From the cell containing the given text, extract its center point as (x, y) coordinate. 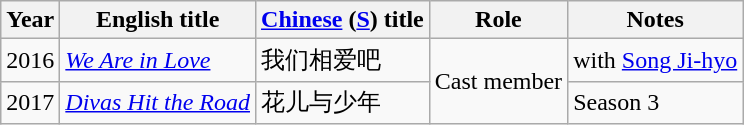
Notes (656, 20)
with Song Ji-hyo (656, 60)
花儿与少年 (343, 102)
Season 3 (656, 102)
Chinese (S) title (343, 20)
2016 (30, 60)
Cast member (498, 82)
Role (498, 20)
We Are in Love (158, 60)
我们相爱吧 (343, 60)
2017 (30, 102)
Year (30, 20)
English title (158, 20)
Divas Hit the Road (158, 102)
